From the cell containing the given text, extract its center point as [X, Y] coordinate. 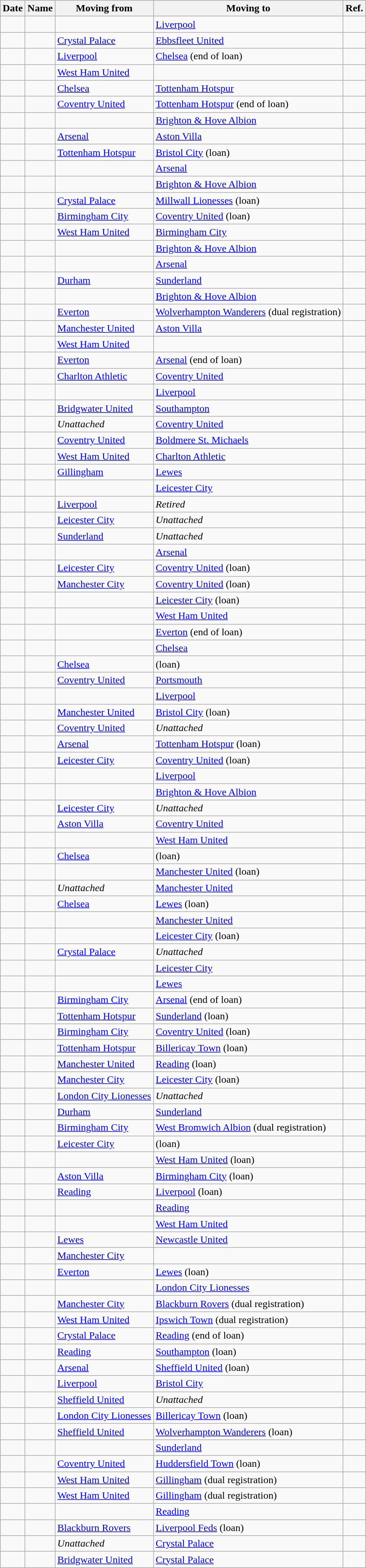
Reading (loan) [248, 1064]
Liverpool Feds (loan) [248, 1528]
Wolverhampton Wanderers (dual registration) [248, 312]
Blackburn Rovers [104, 1528]
Ipswich Town (dual registration) [248, 1320]
Sheffield United (loan) [248, 1368]
Manchester United (loan) [248, 872]
Gillingham [104, 472]
West Bromwich Albion (dual registration) [248, 1128]
Moving from [104, 8]
Moving to [248, 8]
Ref. [354, 8]
Sunderland (loan) [248, 1016]
Southampton [248, 408]
Retired [248, 504]
Boldmere St. Michaels [248, 440]
Bristol City [248, 1384]
Date [13, 8]
Blackburn Rovers (dual registration) [248, 1304]
Portsmouth [248, 680]
Everton (end of loan) [248, 632]
Chelsea (end of loan) [248, 56]
Reading (end of loan) [248, 1336]
Ebbsfleet United [248, 40]
Name [40, 8]
West Ham United (loan) [248, 1160]
Huddersfield Town (loan) [248, 1463]
Tottenham Hotspur (loan) [248, 744]
Birmingham City (loan) [248, 1176]
Newcastle United [248, 1240]
Tottenham Hotspur (end of loan) [248, 104]
Southampton (loan) [248, 1352]
Millwall Lionesses (loan) [248, 200]
Wolverhampton Wanderers (loan) [248, 1431]
Liverpool (loan) [248, 1192]
